Capture the cell that displays the provided text and extract its (X, Y) central coordinate. 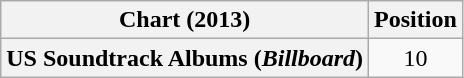
10 (416, 58)
US Soundtrack Albums (Billboard) (185, 58)
Position (416, 20)
Chart (2013) (185, 20)
